Provide the (X, Y) coordinate of the cell's center where the given text is located.  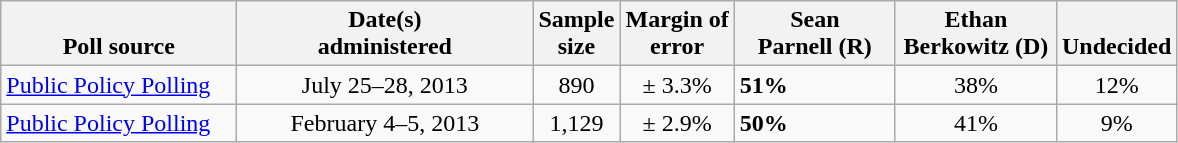
EthanBerkowitz (D) (976, 34)
± 2.9% (677, 123)
1,129 (576, 123)
± 3.3% (677, 85)
SeanParnell (R) (814, 34)
Date(s)administered (385, 34)
July 25–28, 2013 (385, 85)
Undecided (1116, 34)
890 (576, 85)
12% (1116, 85)
Margin oferror (677, 34)
38% (976, 85)
Poll source (119, 34)
Samplesize (576, 34)
41% (976, 123)
9% (1116, 123)
51% (814, 85)
February 4–5, 2013 (385, 123)
50% (814, 123)
